Pinpoint the cell where the given text exists, returning its (x, y) midpoint coordinate. 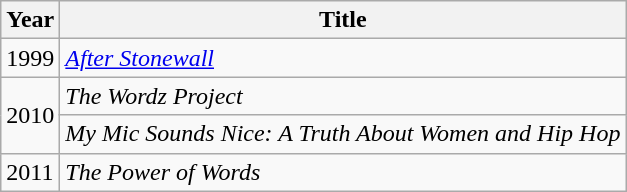
The Wordz Project (343, 96)
1999 (30, 58)
2010 (30, 115)
Year (30, 20)
2011 (30, 172)
After Stonewall (343, 58)
Title (343, 20)
The Power of Words (343, 172)
My Mic Sounds Nice: A Truth About Women and Hip Hop (343, 134)
